Scan for the cell matching the given text and deliver its [x, y] coordinate at center. 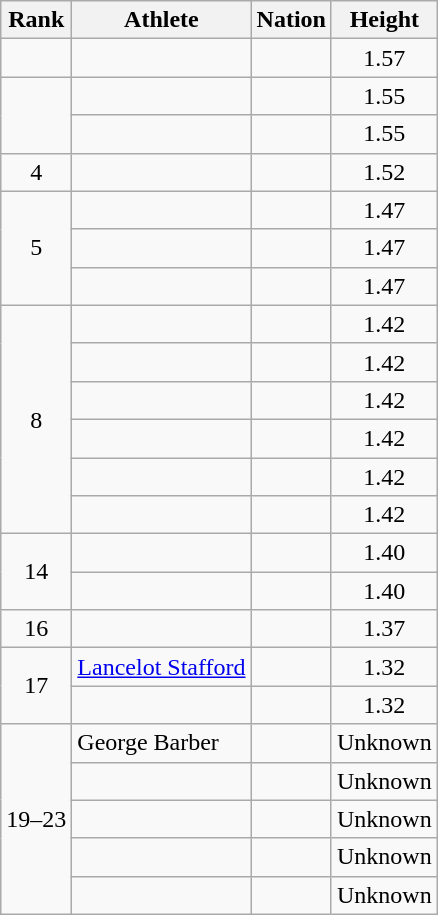
4 [36, 172]
19–23 [36, 819]
14 [36, 572]
16 [36, 629]
Rank [36, 20]
17 [36, 686]
1.52 [384, 172]
Nation [291, 20]
8 [36, 419]
5 [36, 248]
Athlete [162, 20]
Height [384, 20]
Lancelot Stafford [162, 667]
1.37 [384, 629]
1.57 [384, 58]
George Barber [162, 743]
